Search for the cell housing the specified text and yield its (x, y) center coordinate. 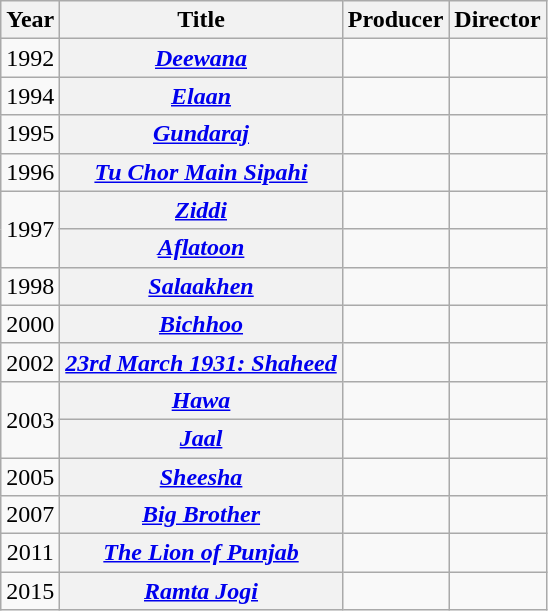
2000 (30, 324)
2015 (30, 591)
Hawa (201, 400)
1996 (30, 172)
Ziddi (201, 210)
1994 (30, 96)
The Lion of Punjab (201, 553)
Ramta Jogi (201, 591)
1992 (30, 58)
Title (201, 20)
2007 (30, 515)
Sheesha (201, 477)
Director (498, 20)
1997 (30, 229)
Gundaraj (201, 134)
Salaakhen (201, 286)
Year (30, 20)
Bichhoo (201, 324)
Aflatoon (201, 248)
Elaan (201, 96)
2002 (30, 362)
2005 (30, 477)
2011 (30, 553)
1998 (30, 286)
Deewana (201, 58)
2003 (30, 419)
Producer (396, 20)
Big Brother (201, 515)
1995 (30, 134)
Tu Chor Main Sipahi (201, 172)
23rd March 1931: Shaheed (201, 362)
Jaal (201, 438)
